For the text-containing cell, return its midpoint in (X, Y) coordinate format. 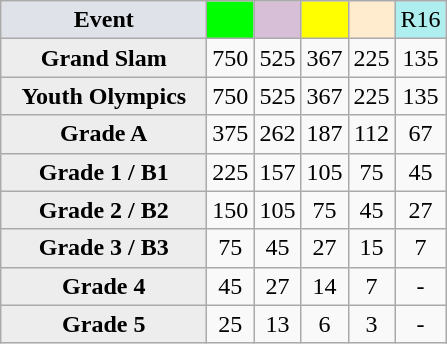
13 (278, 324)
67 (420, 134)
Grade 5 (104, 324)
262 (278, 134)
Grand Slam (104, 58)
25 (230, 324)
187 (324, 134)
112 (372, 134)
Grade 1 / B1 (104, 172)
150 (230, 210)
157 (278, 172)
R16 (420, 20)
14 (324, 286)
Youth Olympics (104, 96)
Grade 2 / B2 (104, 210)
15 (372, 248)
375 (230, 134)
Grade A (104, 134)
Grade 4 (104, 286)
6 (324, 324)
Grade 3 / B3 (104, 248)
3 (372, 324)
Event (104, 20)
